Extract the (x, y) coordinate from the center of the cell holding the provided text.  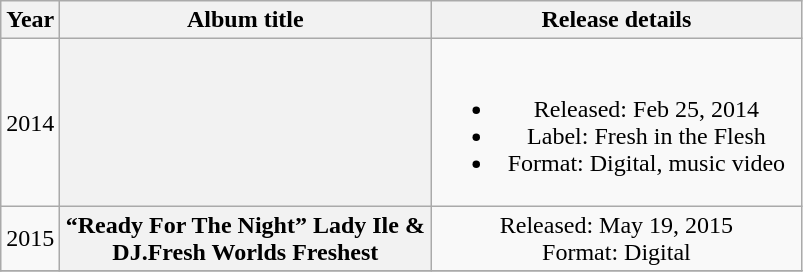
2014 (30, 122)
Released: Feb 25, 2014Label: Fresh in the FleshFormat: Digital, music video (616, 122)
Album title (246, 20)
Year (30, 20)
2015 (30, 238)
“Ready For The Night” Lady Ile & DJ.Fresh Worlds Freshest (246, 238)
Release details (616, 20)
Released: May 19, 2015Format: Digital (616, 238)
